Extract the (x, y) coordinate from the center of the cell holding the provided text.  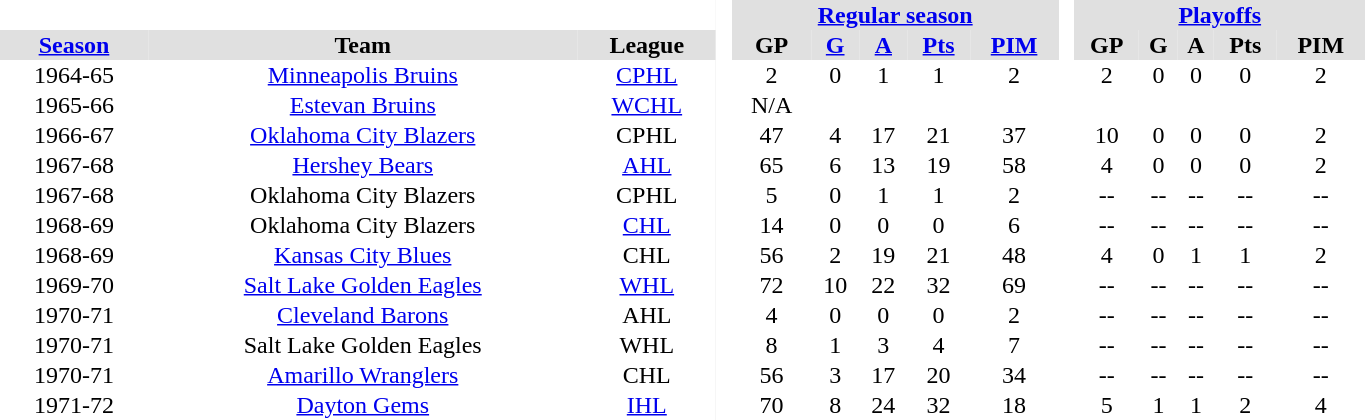
14 (772, 225)
1969-70 (74, 285)
Dayton Gems (363, 405)
Team (363, 45)
7 (1014, 345)
47 (772, 135)
18 (1014, 405)
1966-67 (74, 135)
WCHL (647, 105)
Minneapolis Bruins (363, 75)
Estevan Bruins (363, 105)
37 (1014, 135)
1965-66 (74, 105)
1964-65 (74, 75)
Kansas City Blues (363, 255)
72 (772, 285)
69 (1014, 285)
Season (74, 45)
Amarillo Wranglers (363, 375)
13 (883, 165)
League (647, 45)
48 (1014, 255)
24 (883, 405)
Playoffs (1220, 15)
58 (1014, 165)
20 (938, 375)
65 (772, 165)
22 (883, 285)
IHL (647, 405)
Hershey Bears (363, 165)
1971-72 (74, 405)
34 (1014, 375)
Regular season (895, 15)
Cleveland Barons (363, 315)
70 (772, 405)
N/A (772, 105)
